Provide the (X, Y) coordinate of the cell's center where the given text is located.  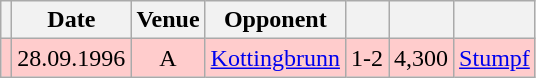
4,300 (422, 58)
Stumpf (495, 58)
Date (72, 20)
Kottingbrunn (275, 58)
A (168, 58)
Venue (168, 20)
28.09.1996 (72, 58)
Opponent (275, 20)
1-2 (366, 58)
